Return the [x, y] coordinate for the center point of the cell that contains the specified text.  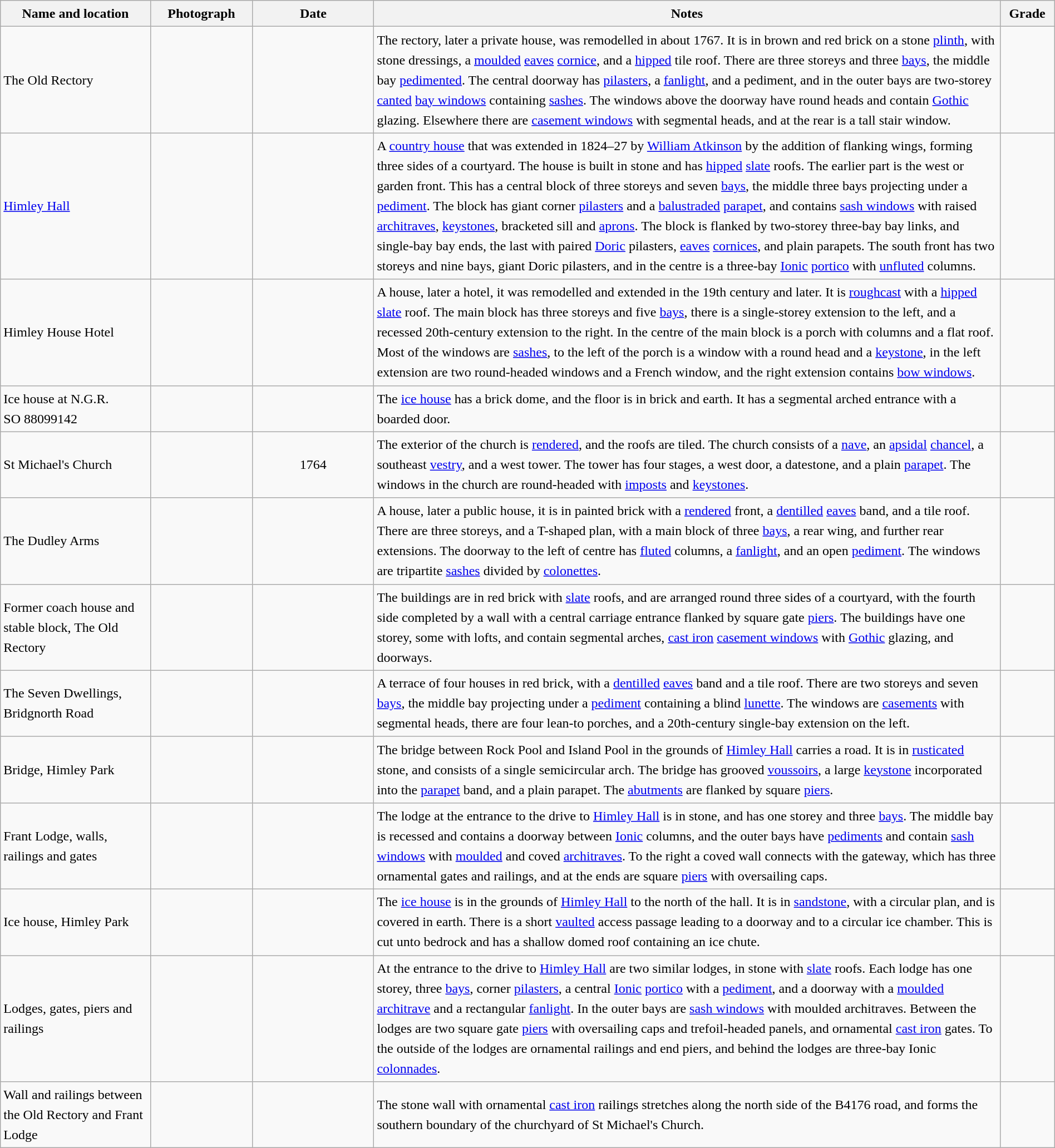
The Old Rectory [76, 80]
Date [313, 13]
Lodges, gates, piers and railings [76, 1019]
Bridge, Himley Park [76, 770]
Wall and railings between the Old Rectory and Frant Lodge [76, 1115]
Grade [1027, 13]
The Dudley Arms [76, 541]
Name and location [76, 13]
Photograph [201, 13]
1764 [313, 465]
Notes [687, 13]
Himley House Hotel [76, 333]
Himley Hall [76, 206]
The Seven Dwellings, Bridgnorth Road [76, 703]
Ice house at N.G.R. SO 88099142 [76, 408]
St Michael's Church [76, 465]
The ice house has a brick dome, and the floor is in brick and earth. It has a segmental arched entrance with a boarded door. [687, 408]
Ice house, Himley Park [76, 922]
Frant Lodge, walls, railings and gates [76, 845]
Former coach house and stable block, The Old Rectory [76, 627]
